Detect which cell encompasses the target text, then output its (x, y) center coordinate. 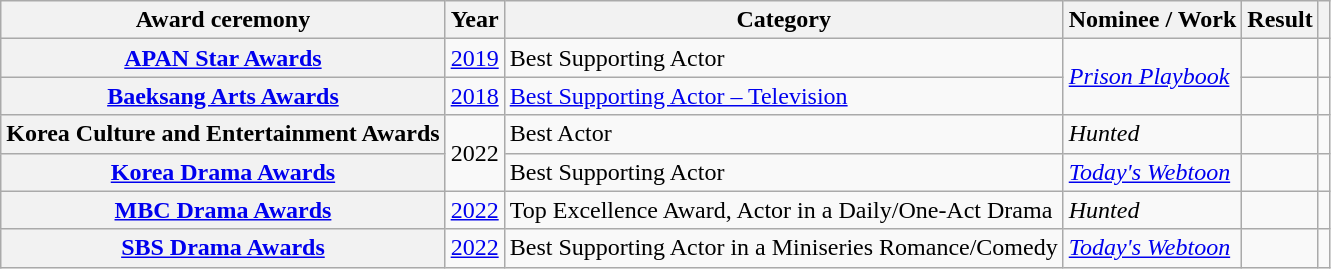
APAN Star Awards (223, 58)
Category (784, 20)
Best Supporting Actor – Television (784, 96)
Year (474, 20)
Baeksang Arts Awards (223, 96)
MBC Drama Awards (223, 210)
Result (1280, 20)
Korea Drama Awards (223, 172)
Korea Culture and Entertainment Awards (223, 134)
2018 (474, 96)
2019 (474, 58)
Top Excellence Award, Actor in a Daily/One-Act Drama (784, 210)
Nominee / Work (1152, 20)
Best Supporting Actor in a Miniseries Romance/Comedy (784, 248)
Prison Playbook (1152, 77)
Best Actor (784, 134)
Award ceremony (223, 20)
SBS Drama Awards (223, 248)
